For the text-containing cell, return its midpoint in (x, y) coordinate format. 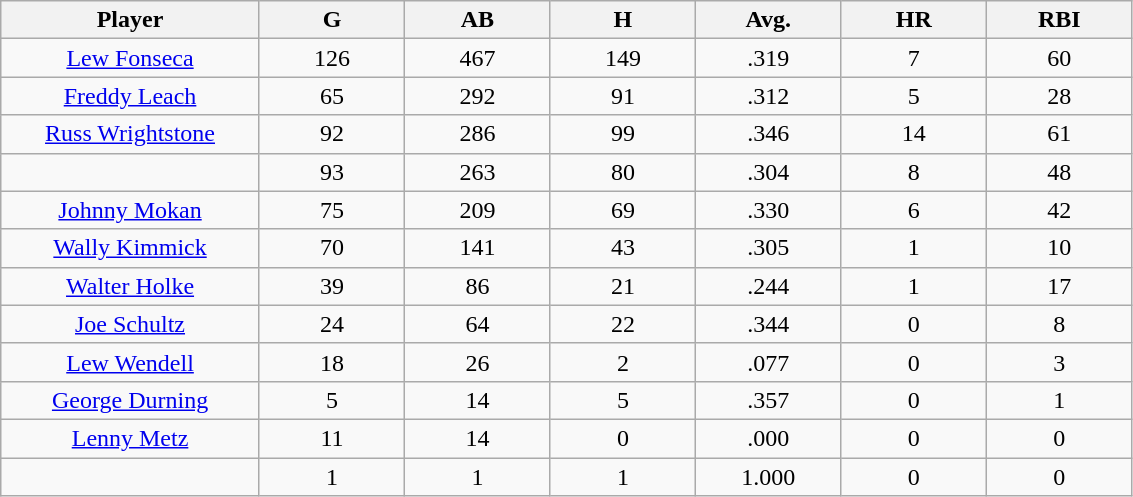
.000 (768, 438)
.330 (768, 210)
7 (914, 58)
93 (332, 172)
75 (332, 210)
70 (332, 248)
6 (914, 210)
141 (478, 248)
60 (1059, 58)
Avg. (768, 20)
99 (622, 134)
149 (622, 58)
.305 (768, 248)
1.000 (768, 477)
86 (478, 286)
.312 (768, 96)
Lew Wendell (130, 362)
Lew Fonseca (130, 58)
Russ Wrightstone (130, 134)
48 (1059, 172)
3 (1059, 362)
21 (622, 286)
80 (622, 172)
467 (478, 58)
28 (1059, 96)
64 (478, 324)
18 (332, 362)
Wally Kimmick (130, 248)
2 (622, 362)
HR (914, 20)
91 (622, 96)
RBI (1059, 20)
.319 (768, 58)
Walter Holke (130, 286)
39 (332, 286)
H (622, 20)
.346 (768, 134)
.244 (768, 286)
Lenny Metz (130, 438)
17 (1059, 286)
Freddy Leach (130, 96)
24 (332, 324)
26 (478, 362)
286 (478, 134)
92 (332, 134)
Joe Schultz (130, 324)
69 (622, 210)
126 (332, 58)
.344 (768, 324)
.077 (768, 362)
G (332, 20)
263 (478, 172)
61 (1059, 134)
292 (478, 96)
22 (622, 324)
65 (332, 96)
AB (478, 20)
Player (130, 20)
10 (1059, 248)
209 (478, 210)
11 (332, 438)
Johnny Mokan (130, 210)
.357 (768, 400)
George Durning (130, 400)
.304 (768, 172)
42 (1059, 210)
43 (622, 248)
